Scan for the cell matching the given text and deliver its [x, y] coordinate at center. 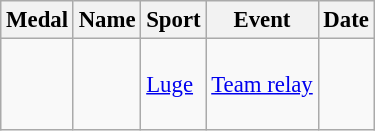
Medal [38, 20]
Name [107, 20]
Date [346, 20]
Team relay [262, 85]
Luge [174, 85]
Event [262, 20]
Sport [174, 20]
